Search for the cell housing the specified text and yield its [X, Y] center coordinate. 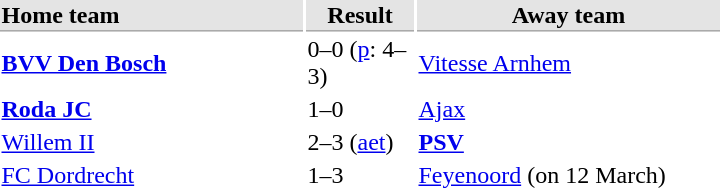
BVV Den Bosch [152, 62]
0–0 (p: 4–3) [360, 62]
Away team [568, 16]
PSV [568, 143]
Vitesse Arnhem [568, 62]
Willem II [152, 143]
Home team [152, 16]
Result [360, 16]
Ajax [568, 109]
1–0 [360, 109]
Roda JC [152, 109]
2–3 (aet) [360, 143]
